From the cell containing the given text, extract its center point as (x, y) coordinate. 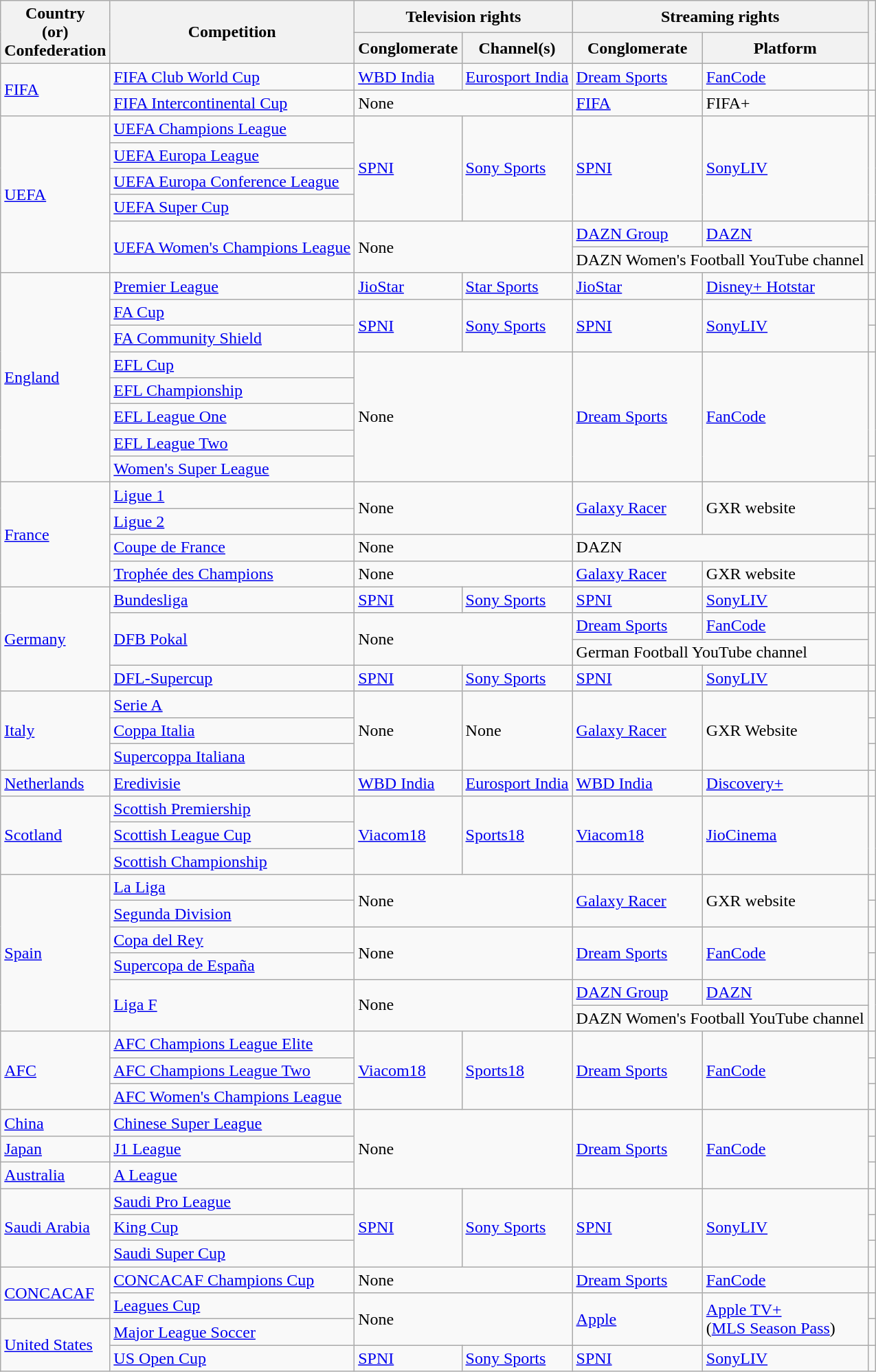
Netherlands (55, 783)
Women's Super League (232, 469)
Ligue 1 (232, 495)
DFL-Supercup (232, 678)
Japan (55, 1149)
Scotland (55, 835)
Country(or)Confederation (55, 32)
EFL League Two (232, 443)
EFL Championship (232, 391)
FA Community Shield (232, 338)
Competition (232, 32)
King Cup (232, 1228)
JioCinema (785, 835)
Saudi Arabia (55, 1228)
Eredivisie (232, 783)
Spain (55, 953)
Ligue 2 (232, 521)
FIFA Intercontinental Cup (232, 103)
Trophée des Champions (232, 574)
EFL Cup (232, 365)
CONCACAF Champions Cup (232, 1280)
UEFA (55, 194)
UEFA Women's Champions League (232, 247)
Chinese Super League (232, 1123)
Television rights (463, 16)
Serie A (232, 704)
Discovery+ (785, 783)
Platform (785, 48)
DFB Pokal (232, 639)
Supercoppa Italiana (232, 756)
Leagues Cup (232, 1306)
La Liga (232, 888)
Apple TV+(MLS Season Pass) (785, 1319)
Streaming rights (720, 16)
Disney+ Hotstar (785, 286)
Coppa Italia (232, 730)
Liga F (232, 1005)
UEFA Europa League (232, 155)
German Football YouTube channel (720, 652)
GXR Website (785, 730)
A League (232, 1175)
EFL League One (232, 417)
Scottish Championship (232, 862)
CONCACAF (55, 1293)
Segunda Division (232, 914)
Saudi Super Cup (232, 1254)
Scottish Premiership (232, 809)
FIFA+ (785, 103)
FIFA Club World Cup (232, 77)
China (55, 1123)
Major League Soccer (232, 1332)
US Open Cup (232, 1358)
Italy (55, 730)
AFC (55, 1070)
Germany (55, 639)
Scottish League Cup (232, 835)
Coupe de France (232, 548)
Saudi Pro League (232, 1202)
UEFA Super Cup (232, 207)
Supercopa de España (232, 966)
J1 League (232, 1149)
UEFA Champions League (232, 129)
Star Sports (517, 286)
Australia (55, 1175)
Premier League (232, 286)
UEFA Europa Conference League (232, 181)
Copa del Rey (232, 940)
France (55, 535)
AFC Champions League Elite (232, 1044)
Bundesliga (232, 600)
AFC Champions League Two (232, 1070)
Apple (638, 1319)
Channel(s) (517, 48)
AFC Women's Champions League (232, 1097)
England (55, 377)
FA Cup (232, 312)
United States (55, 1345)
